Detect which cell encompasses the target text, then output its (x, y) center coordinate. 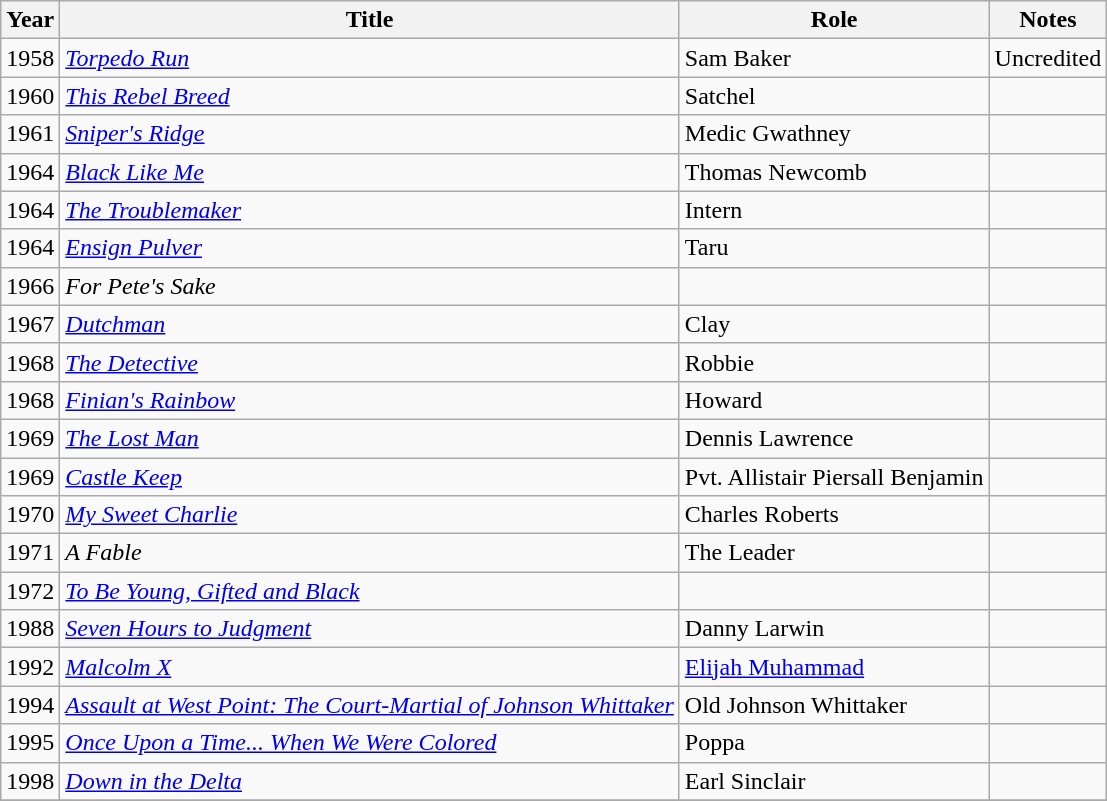
1992 (30, 667)
Black Like Me (370, 172)
Dennis Lawrence (834, 438)
Taru (834, 248)
Satchel (834, 96)
Ensign Pulver (370, 248)
1966 (30, 286)
1971 (30, 553)
Pvt. Allistair Piersall Benjamin (834, 477)
1958 (30, 58)
My Sweet Charlie (370, 515)
Medic Gwathney (834, 134)
Elijah Muhammad (834, 667)
For Pete's Sake (370, 286)
The Leader (834, 553)
Once Upon a Time... When We Were Colored (370, 743)
1967 (30, 324)
Sam Baker (834, 58)
Old Johnson Whittaker (834, 705)
Dutchman (370, 324)
Finian's Rainbow (370, 400)
1995 (30, 743)
Torpedo Run (370, 58)
Notes (1048, 20)
1970 (30, 515)
A Fable (370, 553)
Down in the Delta (370, 781)
Thomas Newcomb (834, 172)
Castle Keep (370, 477)
This Rebel Breed (370, 96)
Year (30, 20)
Howard (834, 400)
The Lost Man (370, 438)
1961 (30, 134)
Poppa (834, 743)
1994 (30, 705)
1988 (30, 629)
To Be Young, Gifted and Black (370, 591)
Assault at West Point: The Court-Martial of Johnson Whittaker (370, 705)
Danny Larwin (834, 629)
Sniper's Ridge (370, 134)
Intern (834, 210)
Malcolm X (370, 667)
Robbie (834, 362)
Earl Sinclair (834, 781)
Role (834, 20)
Title (370, 20)
Charles Roberts (834, 515)
1972 (30, 591)
Clay (834, 324)
The Troublemaker (370, 210)
The Detective (370, 362)
Uncredited (1048, 58)
Seven Hours to Judgment (370, 629)
1960 (30, 96)
1998 (30, 781)
